Pinpoint the cell where the given text exists, returning its (x, y) midpoint coordinate. 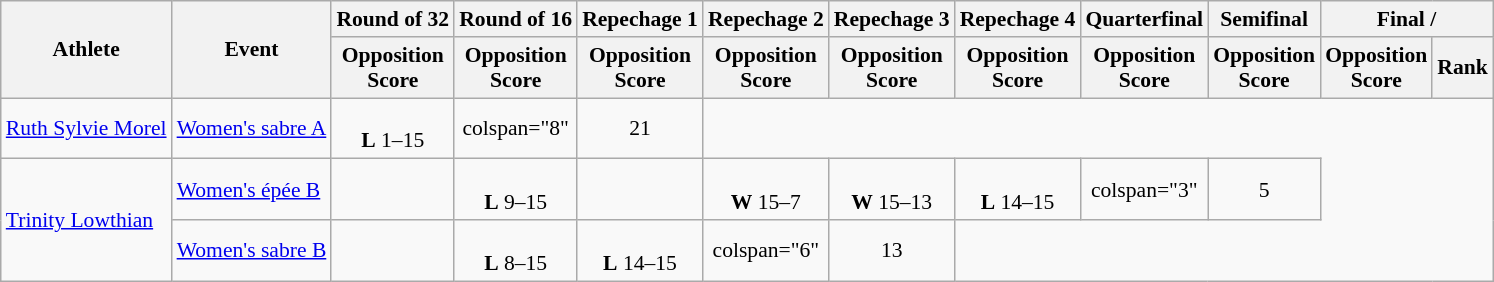
Repechage 3 (892, 19)
Athlete (86, 50)
Round of 32 (392, 19)
Semifinal (1264, 19)
L 1–15 (392, 128)
Quarterfinal (1144, 19)
colspan="8" (516, 128)
Ruth Sylvie Morel (86, 128)
21 (640, 128)
W 15–7 (766, 190)
Women's sabre A (252, 128)
colspan="3" (1144, 190)
13 (892, 250)
Trinity Lowthian (86, 220)
L 9–15 (516, 190)
Round of 16 (516, 19)
Repechage 4 (1018, 19)
5 (1264, 190)
Repechage 2 (766, 19)
Event (252, 50)
W 15–13 (892, 190)
colspan="6" (766, 250)
Women's épée B (252, 190)
Repechage 1 (640, 19)
Women's sabre B (252, 250)
Final / (1406, 19)
Rank (1462, 68)
L 8–15 (516, 250)
